Search for the cell housing the specified text and yield its (x, y) center coordinate. 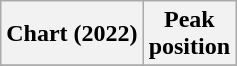
Chart (2022) (72, 34)
Peakposition (189, 34)
